Determine the (x, y) coordinate at the center of the cell enclosing the given text.  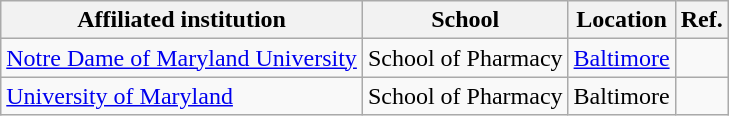
Notre Dame of Maryland University (182, 58)
School (465, 20)
Affiliated institution (182, 20)
Ref. (702, 20)
University of Maryland (182, 96)
Location (622, 20)
